Pinpoint the cell where the given text exists, returning its (x, y) midpoint coordinate. 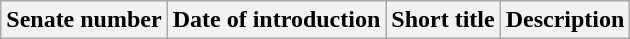
Senate number (84, 20)
Short title (443, 20)
Date of introduction (276, 20)
Description (565, 20)
